Search for the cell housing the specified text and yield its [X, Y] center coordinate. 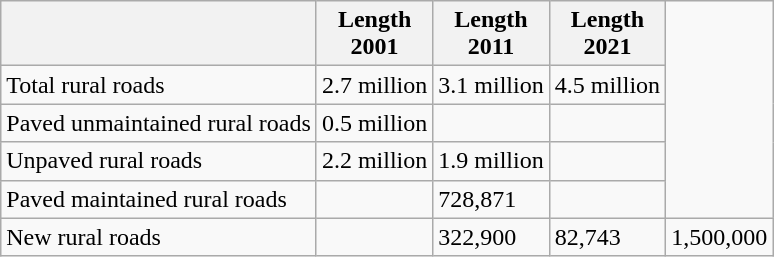
322,900 [491, 237]
2.7 million [374, 85]
Paved maintained rural roads [159, 199]
Unpaved rural roads [159, 161]
Length 2021 [607, 34]
1.9 million [491, 161]
82,743 [607, 237]
Length 2001 [374, 34]
2.2 million [374, 161]
Total rural roads [159, 85]
4.5 million [607, 85]
Paved unmaintained rural roads [159, 123]
1,500,000 [720, 237]
Length 2011 [491, 34]
3.1 million [491, 85]
New rural roads [159, 237]
0.5 million [374, 123]
728,871 [491, 199]
